Scan for the cell matching the given text and deliver its (X, Y) coordinate at center. 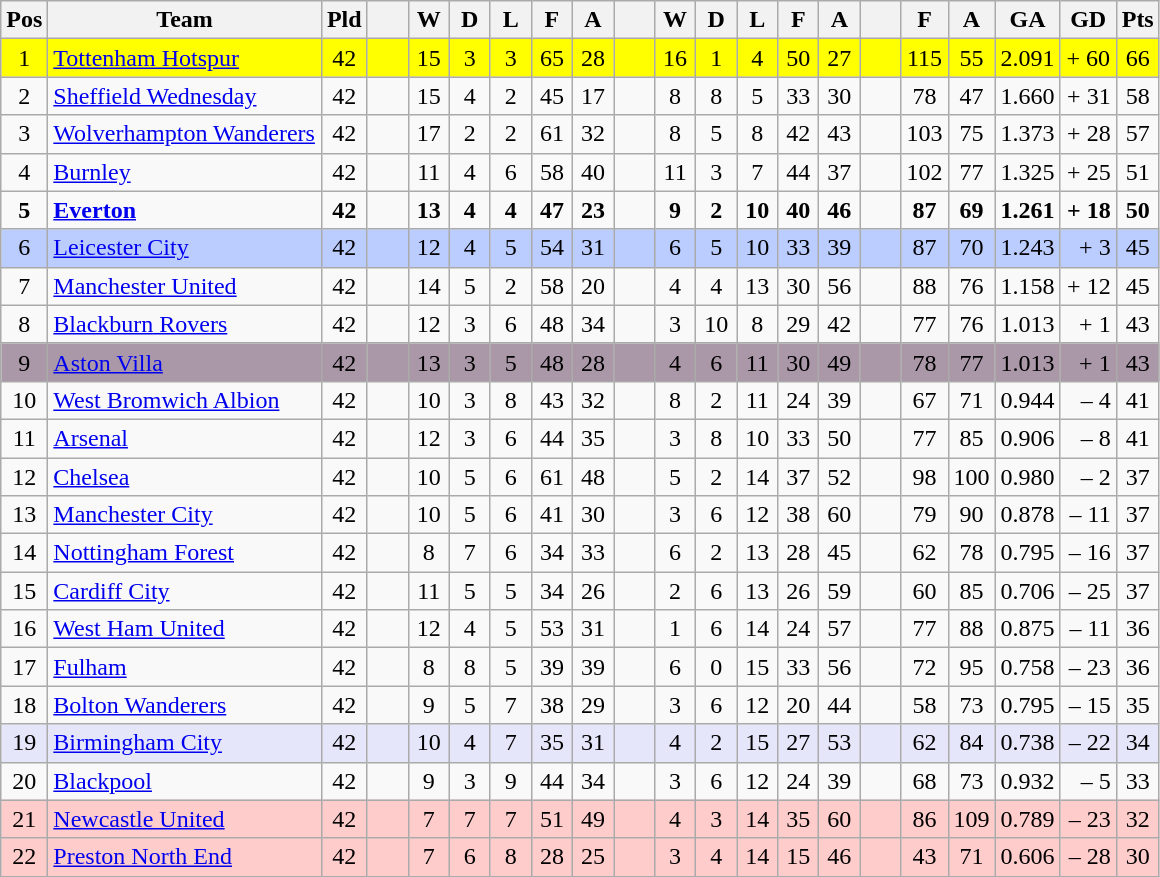
+ 3 (1088, 248)
70 (972, 248)
Pts (1138, 20)
Manchester United (185, 286)
+ 25 (1088, 172)
59 (840, 591)
Burnley (185, 172)
– 25 (1088, 591)
0.944 (1028, 400)
69 (972, 210)
22 (24, 857)
95 (972, 667)
102 (924, 172)
Cardiff City (185, 591)
100 (972, 477)
75 (972, 134)
103 (924, 134)
Leicester City (185, 248)
– 28 (1088, 857)
72 (924, 667)
0.606 (1028, 857)
Manchester City (185, 515)
Sheffield Wednesday (185, 96)
Tottenham Hotspur (185, 58)
Pld (344, 20)
1.158 (1028, 286)
– 15 (1088, 705)
West Ham United (185, 629)
– 22 (1088, 743)
Preston North End (185, 857)
Newcastle United (185, 819)
0 (716, 667)
67 (924, 400)
Team (185, 20)
Nottingham Forest (185, 553)
65 (552, 58)
Bolton Wanderers (185, 705)
2.091 (1028, 58)
52 (840, 477)
– 5 (1088, 781)
68 (924, 781)
1.261 (1028, 210)
Chelsea (185, 477)
23 (592, 210)
0.758 (1028, 667)
GA (1028, 20)
18 (24, 705)
– 4 (1088, 400)
Pos (24, 20)
1.325 (1028, 172)
– 16 (1088, 553)
Fulham (185, 667)
0.878 (1028, 515)
West Bromwich Albion (185, 400)
+ 18 (1088, 210)
+ 28 (1088, 134)
Blackburn Rovers (185, 324)
0.980 (1028, 477)
0.706 (1028, 591)
84 (972, 743)
Aston Villa (185, 362)
25 (592, 857)
1.243 (1028, 248)
66 (1138, 58)
+ 31 (1088, 96)
Birmingham City (185, 743)
– 2 (1088, 477)
Arsenal (185, 438)
79 (924, 515)
0.906 (1028, 438)
0.738 (1028, 743)
0.932 (1028, 781)
109 (972, 819)
98 (924, 477)
90 (972, 515)
0.789 (1028, 819)
Wolverhampton Wanderers (185, 134)
GD (1088, 20)
21 (24, 819)
– 8 (1088, 438)
+ 60 (1088, 58)
+ 12 (1088, 286)
54 (552, 248)
19 (24, 743)
1.373 (1028, 134)
Everton (185, 210)
1.660 (1028, 96)
86 (924, 819)
0.875 (1028, 629)
55 (972, 58)
115 (924, 58)
Blackpool (185, 781)
